Pinpoint the cell where the given text exists, returning its [X, Y] midpoint coordinate. 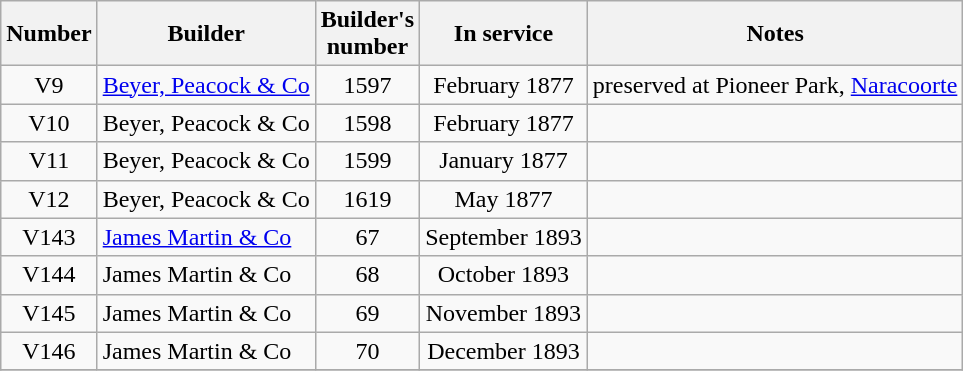
70 [367, 351]
1597 [367, 85]
68 [367, 275]
May 1877 [504, 199]
In service [504, 34]
1599 [367, 161]
V9 [49, 85]
January 1877 [504, 161]
1598 [367, 123]
September 1893 [504, 237]
V146 [49, 351]
November 1893 [504, 313]
V10 [49, 123]
Number [49, 34]
V144 [49, 275]
V145 [49, 313]
69 [367, 313]
December 1893 [504, 351]
Builder [206, 34]
Builder'snumber [367, 34]
V12 [49, 199]
October 1893 [504, 275]
preserved at Pioneer Park, Naracoorte [775, 85]
67 [367, 237]
Notes [775, 34]
V143 [49, 237]
V11 [49, 161]
1619 [367, 199]
